From the cell containing the given text, extract its center point as (X, Y) coordinate. 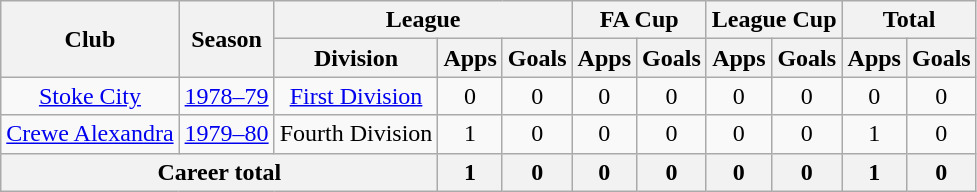
First Division (356, 96)
Division (356, 58)
Season (226, 39)
1979–80 (226, 134)
Crewe Alexandra (90, 134)
League (423, 20)
Club (90, 39)
Career total (220, 172)
Fourth Division (356, 134)
League Cup (774, 20)
Total (909, 20)
1978–79 (226, 96)
Stoke City (90, 96)
FA Cup (639, 20)
